Provide the (x, y) coordinate of the cell's center where the given text is located.  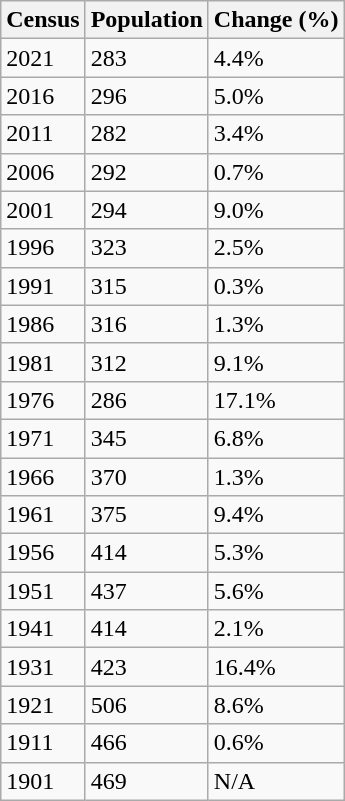
1956 (43, 553)
282 (146, 134)
345 (146, 438)
286 (146, 400)
292 (146, 172)
1966 (43, 477)
Population (146, 20)
N/A (276, 781)
Census (43, 20)
1931 (43, 667)
375 (146, 515)
370 (146, 477)
5.6% (276, 591)
Change (%) (276, 20)
1981 (43, 362)
4.4% (276, 58)
296 (146, 96)
1901 (43, 781)
437 (146, 591)
469 (146, 781)
6.8% (276, 438)
506 (146, 705)
16.4% (276, 667)
1941 (43, 629)
8.6% (276, 705)
1991 (43, 286)
5.0% (276, 96)
283 (146, 58)
1986 (43, 324)
1971 (43, 438)
1976 (43, 400)
2016 (43, 96)
315 (146, 286)
423 (146, 667)
0.3% (276, 286)
9.4% (276, 515)
2021 (43, 58)
323 (146, 248)
2011 (43, 134)
466 (146, 743)
5.3% (276, 553)
1951 (43, 591)
1911 (43, 743)
1961 (43, 515)
0.6% (276, 743)
2001 (43, 210)
294 (146, 210)
3.4% (276, 134)
2.5% (276, 248)
2006 (43, 172)
2.1% (276, 629)
316 (146, 324)
9.1% (276, 362)
9.0% (276, 210)
0.7% (276, 172)
1996 (43, 248)
312 (146, 362)
1921 (43, 705)
17.1% (276, 400)
